Pinpoint the cell where the given text exists, returning its (x, y) midpoint coordinate. 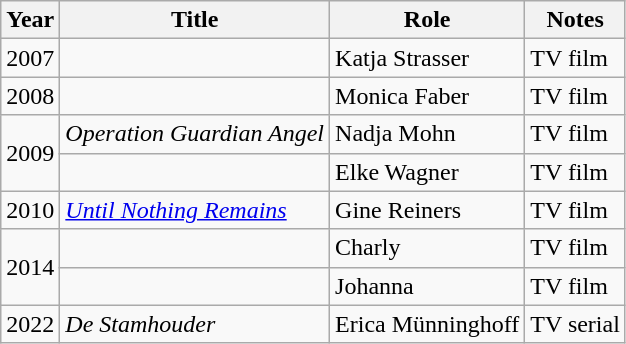
Nadja Mohn (428, 134)
Role (428, 20)
Year (30, 20)
Monica Faber (428, 96)
Charly (428, 248)
Until Nothing Remains (195, 210)
Title (195, 20)
Elke Wagner (428, 172)
Erica Münninghoff (428, 324)
2014 (30, 267)
Katja Strasser (428, 58)
TV serial (576, 324)
2008 (30, 96)
Notes (576, 20)
Operation Guardian Angel (195, 134)
De Stamhouder (195, 324)
2007 (30, 58)
2010 (30, 210)
2022 (30, 324)
Johanna (428, 286)
2009 (30, 153)
Gine Reiners (428, 210)
